Pinpoint the cell where the given text exists, returning its (X, Y) midpoint coordinate. 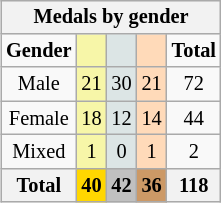
14 (152, 118)
40 (91, 185)
Male (38, 84)
18 (91, 118)
44 (194, 118)
12 (122, 118)
Female (38, 118)
72 (194, 84)
Medals by gender (111, 17)
30 (122, 84)
Gender (38, 51)
118 (194, 185)
42 (122, 185)
0 (122, 152)
Mixed (38, 152)
2 (194, 152)
36 (152, 185)
